Provide the [x, y] coordinate of the cell's center where the given text is located.  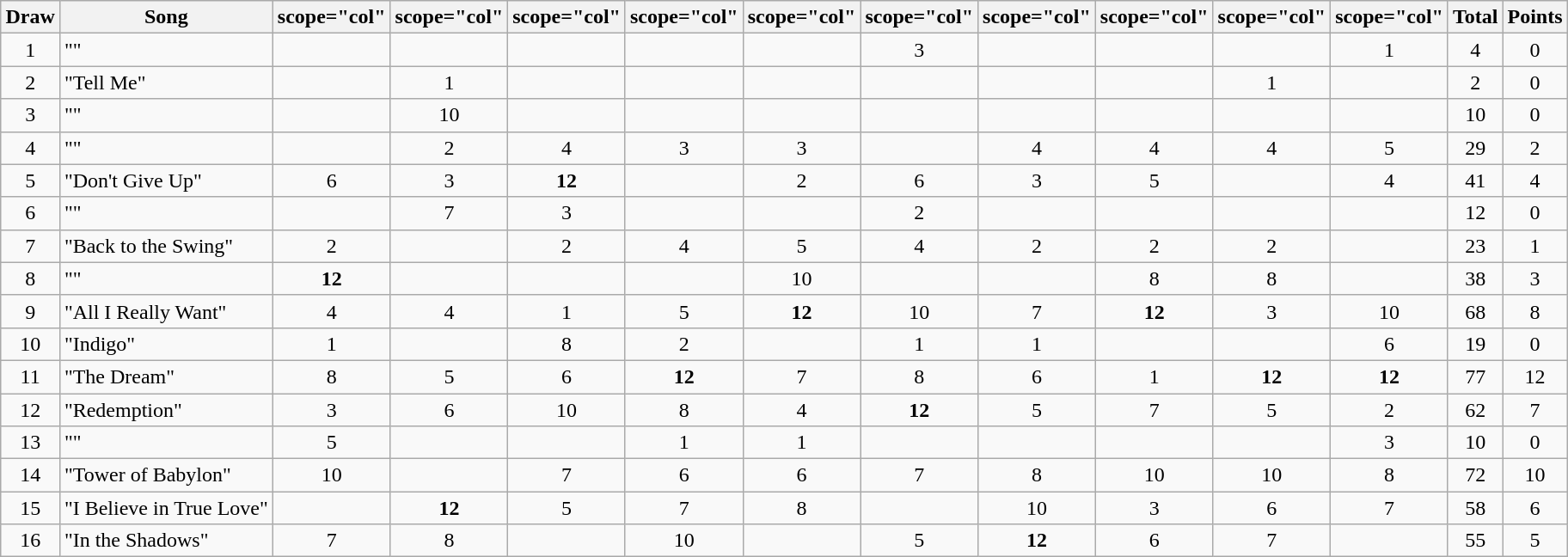
41 [1475, 181]
62 [1475, 410]
Song [166, 17]
Points [1535, 17]
"Redemption" [166, 410]
13 [30, 443]
Total [1475, 17]
"Back to the Swing" [166, 246]
16 [30, 541]
72 [1475, 475]
68 [1475, 311]
"The Dream" [166, 376]
Draw [30, 17]
11 [30, 376]
38 [1475, 278]
19 [1475, 344]
58 [1475, 508]
"In the Shadows" [166, 541]
29 [1475, 148]
9 [30, 311]
23 [1475, 246]
"Tell Me" [166, 83]
77 [1475, 376]
55 [1475, 541]
15 [30, 508]
"Tower of Babylon" [166, 475]
"I Believe in True Love" [166, 508]
"All I Really Want" [166, 311]
14 [30, 475]
"Indigo" [166, 344]
"Don't Give Up" [166, 181]
